For the text-containing cell, return its midpoint in (X, Y) coordinate format. 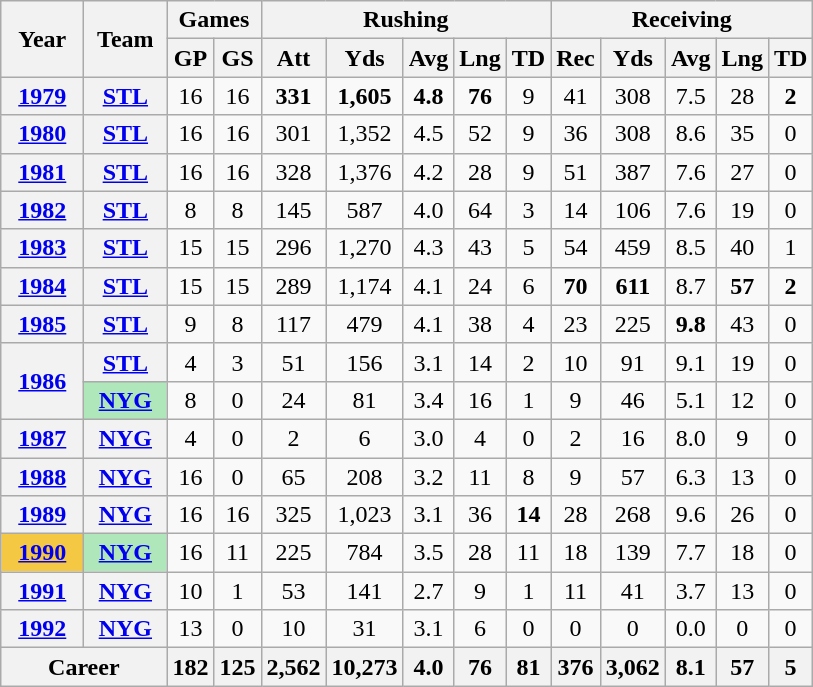
GP (190, 58)
7.7 (690, 553)
182 (190, 667)
27 (742, 172)
8.1 (690, 667)
1,023 (364, 515)
328 (294, 172)
1983 (42, 248)
1991 (42, 591)
1990 (42, 553)
6.3 (690, 477)
1,174 (364, 286)
3.7 (690, 591)
296 (294, 248)
5.1 (690, 400)
4.3 (428, 248)
8.6 (690, 134)
46 (632, 400)
40 (742, 248)
106 (632, 210)
Career (84, 667)
4.5 (428, 134)
117 (294, 324)
Att (294, 58)
784 (364, 553)
331 (294, 96)
65 (294, 477)
1986 (42, 381)
1981 (42, 172)
1,270 (364, 248)
54 (576, 248)
52 (480, 134)
Receiving (682, 20)
10,273 (364, 667)
1992 (42, 629)
268 (632, 515)
1,605 (364, 96)
Team (126, 39)
8.0 (690, 438)
1987 (42, 438)
145 (294, 210)
9.8 (690, 324)
2,562 (294, 667)
325 (294, 515)
1988 (42, 477)
Games (214, 20)
26 (742, 515)
376 (576, 667)
23 (576, 324)
1980 (42, 134)
1979 (42, 96)
125 (238, 667)
3.4 (428, 400)
2.7 (428, 591)
1,352 (364, 134)
64 (480, 210)
141 (364, 591)
156 (364, 362)
12 (742, 400)
8.7 (690, 286)
4.2 (428, 172)
479 (364, 324)
3.2 (428, 477)
1985 (42, 324)
301 (294, 134)
8.5 (690, 248)
Rec (576, 58)
387 (632, 172)
7.5 (690, 96)
70 (576, 286)
38 (480, 324)
1984 (42, 286)
3.0 (428, 438)
1982 (42, 210)
GS (238, 58)
289 (294, 286)
587 (364, 210)
611 (632, 286)
1,376 (364, 172)
0.0 (690, 629)
Year (42, 39)
459 (632, 248)
31 (364, 629)
91 (632, 362)
Rushing (406, 20)
9.6 (690, 515)
53 (294, 591)
1989 (42, 515)
9.1 (690, 362)
3.5 (428, 553)
139 (632, 553)
3,062 (632, 667)
35 (742, 134)
4.8 (428, 96)
208 (364, 477)
